Locate the cell with the specified text and output its [X, Y] center coordinate. 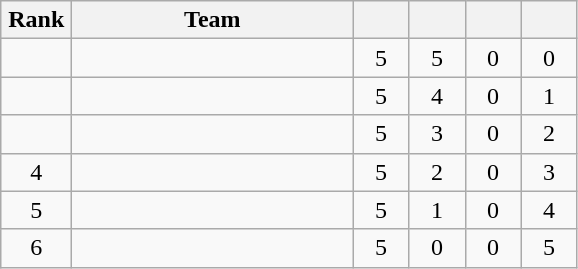
Rank [36, 20]
Team [212, 20]
6 [36, 248]
